Pinpoint the cell where the given text exists, returning its (x, y) midpoint coordinate. 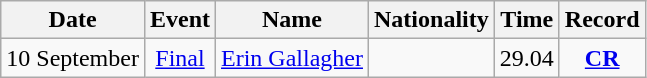
Record (602, 20)
Time (526, 20)
29.04 (526, 58)
CR (602, 58)
Name (292, 20)
Event (180, 20)
Date (73, 20)
Nationality (432, 20)
10 September (73, 58)
Final (180, 58)
Erin Gallagher (292, 58)
